Scan for the cell matching the given text and deliver its [x, y] coordinate at center. 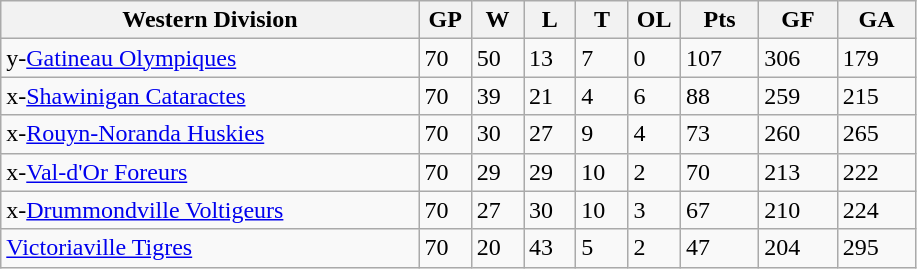
x-Val-d'Or Foreurs [210, 172]
107 [719, 58]
x-Shawinigan Cataractes [210, 96]
5 [602, 248]
21 [550, 96]
210 [798, 210]
47 [719, 248]
y-Gatineau Olympiques [210, 58]
88 [719, 96]
73 [719, 134]
13 [550, 58]
259 [798, 96]
43 [550, 248]
265 [876, 134]
L [550, 20]
260 [798, 134]
7 [602, 58]
3 [654, 210]
204 [798, 248]
GA [876, 20]
Pts [719, 20]
OL [654, 20]
306 [798, 58]
67 [719, 210]
GP [445, 20]
50 [497, 58]
x-Rouyn-Noranda Huskies [210, 134]
W [497, 20]
215 [876, 96]
295 [876, 248]
213 [798, 172]
20 [497, 248]
39 [497, 96]
179 [876, 58]
222 [876, 172]
0 [654, 58]
T [602, 20]
Victoriaville Tigres [210, 248]
Western Division [210, 20]
6 [654, 96]
9 [602, 134]
GF [798, 20]
x-Drummondville Voltigeurs [210, 210]
224 [876, 210]
